Search for the cell housing the specified text and yield its (x, y) center coordinate. 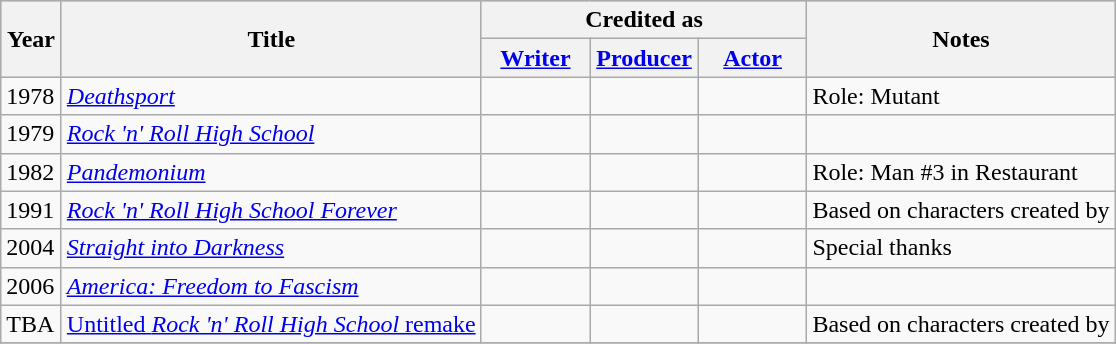
Rock 'n' Roll High School Forever (271, 210)
2006 (32, 286)
Untitled Rock 'n' Roll High School remake (271, 324)
Title (271, 39)
Special thanks (961, 248)
2004 (32, 248)
Writer (536, 58)
Credited as (644, 20)
Year (32, 39)
Role: Mutant (961, 96)
1991 (32, 210)
1982 (32, 172)
Deathsport (271, 96)
1978 (32, 96)
Straight into Darkness (271, 248)
Pandemonium (271, 172)
TBA (32, 324)
Notes (961, 39)
America: Freedom to Fascism (271, 286)
Role: Man #3 in Restaurant (961, 172)
Producer (644, 58)
1979 (32, 134)
Actor (752, 58)
Rock 'n' Roll High School (271, 134)
